Determine the [X, Y] coordinate at the center of the cell enclosing the given text.  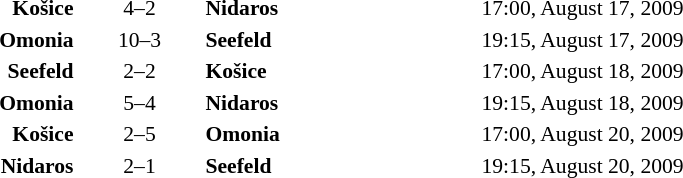
2–2 [140, 71]
Seefeld [340, 40]
Košice [340, 71]
Nidaros [340, 102]
10–3 [140, 40]
5–4 [140, 102]
Omonia [340, 134]
2–5 [140, 134]
